Locate the cell with the specified text and output its [X, Y] center coordinate. 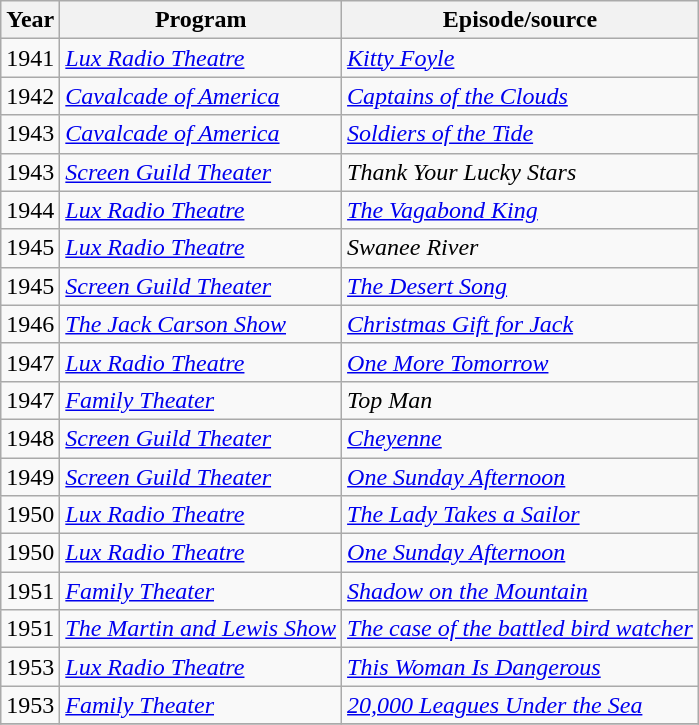
Year [30, 20]
Cheyenne [520, 438]
Shadow on the Mountain [520, 591]
1946 [30, 324]
The Vagabond King [520, 210]
Top Man [520, 400]
This Woman Is Dangerous [520, 667]
1942 [30, 96]
1944 [30, 210]
The Lady Takes a Sailor [520, 515]
One More Tomorrow [520, 362]
1949 [30, 477]
Captains of the Clouds [520, 96]
Swanee River [520, 248]
Christmas Gift for Jack [520, 324]
The Martin and Lewis Show [201, 629]
Episode/source [520, 20]
The Desert Song [520, 286]
Kitty Foyle [520, 58]
1948 [30, 438]
Soldiers of the Tide [520, 134]
Thank Your Lucky Stars [520, 172]
1941 [30, 58]
The Jack Carson Show [201, 324]
20,000 Leagues Under the Sea [520, 705]
Program [201, 20]
The case of the battled bird watcher [520, 629]
